Provide the [X, Y] coordinate of the cell's center where the given text is located.  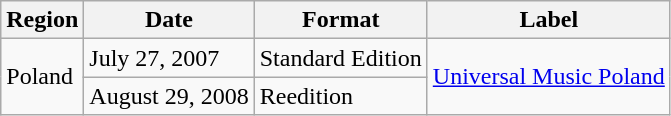
Reedition [340, 96]
Label [548, 20]
August 29, 2008 [169, 96]
Date [169, 20]
Format [340, 20]
July 27, 2007 [169, 58]
Region [42, 20]
Poland [42, 77]
Universal Music Poland [548, 77]
Standard Edition [340, 58]
